From the cell containing the given text, extract its center point as [X, Y] coordinate. 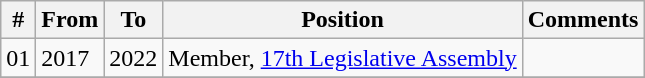
From [70, 20]
Member, 17th Legislative Assembly [342, 58]
2022 [134, 58]
Comments [583, 20]
01 [18, 58]
To [134, 20]
# [18, 20]
2017 [70, 58]
Position [342, 20]
